Detect which cell encompasses the target text, then output its [x, y] center coordinate. 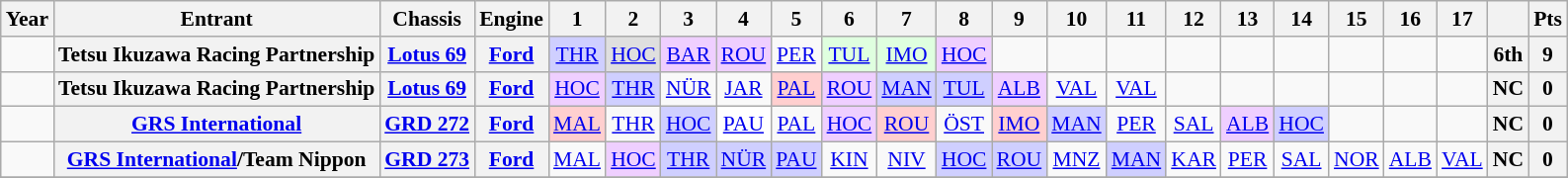
16 [1411, 19]
3 [689, 19]
JAR [744, 89]
NOR [1357, 160]
10 [1077, 19]
4 [744, 19]
ÖST [964, 125]
BAR [689, 54]
8 [964, 19]
GRS International/Team Nippon [216, 160]
6 [850, 19]
KIN [850, 160]
2 [633, 19]
GRD 272 [427, 125]
1 [577, 19]
11 [1136, 19]
GRD 273 [427, 160]
15 [1357, 19]
Engine [512, 19]
Entrant [216, 19]
MNZ [1077, 160]
17 [1462, 19]
5 [796, 19]
7 [907, 19]
Chassis [427, 19]
6th [1508, 54]
GRS International [216, 125]
12 [1194, 19]
14 [1301, 19]
KAR [1194, 160]
NIV [907, 160]
Pts [1547, 19]
13 [1247, 19]
Year [28, 19]
